Output the (x, y) coordinate of the center of the cell containing the given text.  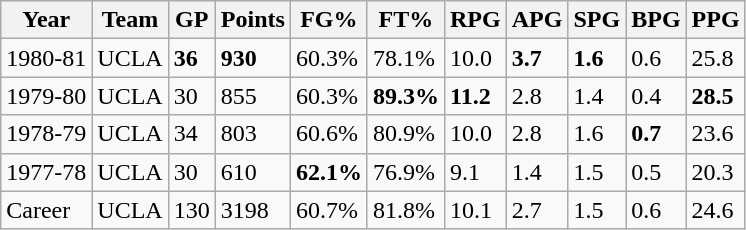
20.3 (716, 172)
1978-79 (46, 134)
62.1% (328, 172)
Points (252, 20)
PPG (716, 20)
36 (192, 58)
803 (252, 134)
2.7 (537, 210)
24.6 (716, 210)
0.7 (656, 134)
76.9% (406, 172)
0.5 (656, 172)
GP (192, 20)
855 (252, 96)
APG (537, 20)
Career (46, 210)
60.6% (328, 134)
RPG (475, 20)
23.6 (716, 134)
11.2 (475, 96)
3198 (252, 210)
Team (130, 20)
10.1 (475, 210)
930 (252, 58)
610 (252, 172)
1977-78 (46, 172)
Year (46, 20)
78.1% (406, 58)
130 (192, 210)
9.1 (475, 172)
FG% (328, 20)
SPG (597, 20)
1979-80 (46, 96)
BPG (656, 20)
3.7 (537, 58)
28.5 (716, 96)
60.7% (328, 210)
80.9% (406, 134)
FT% (406, 20)
1980-81 (46, 58)
89.3% (406, 96)
81.8% (406, 210)
34 (192, 134)
0.4 (656, 96)
25.8 (716, 58)
